Locate the cell with the specified text and output its [x, y] center coordinate. 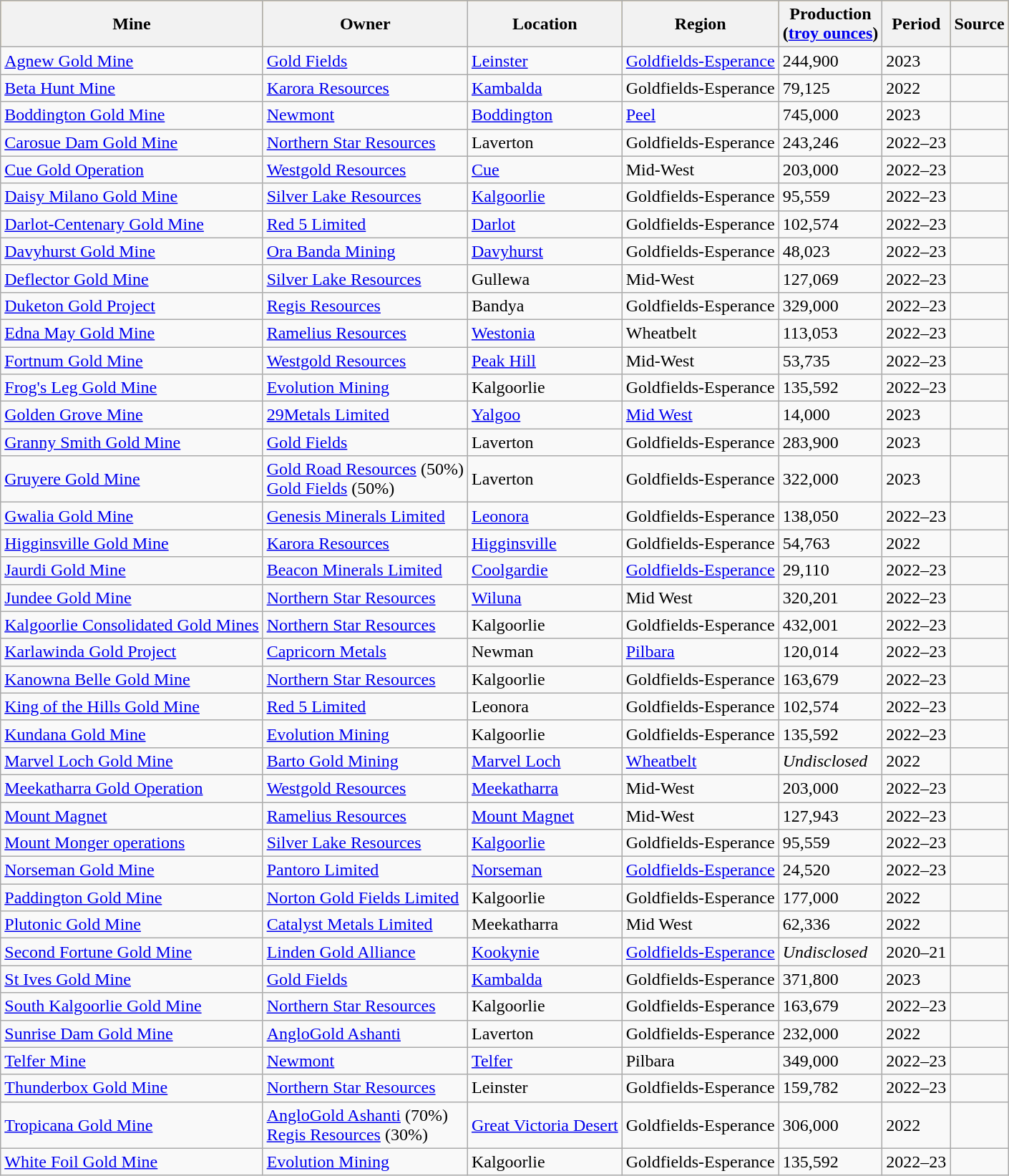
Marvel Loch [545, 761]
Gwalia Gold Mine [132, 516]
Barto Gold Mining [365, 761]
Boddington [545, 115]
120,014 [830, 652]
Davyhurst Gold Mine [132, 251]
29Metals Limited [365, 415]
Capricorn Metals [365, 652]
Beta Hunt Mine [132, 88]
283,900 [830, 442]
177,000 [830, 898]
Plutonic Gold Mine [132, 925]
Owner [365, 24]
62,336 [830, 925]
Coolgardie [545, 570]
306,000 [830, 1125]
Newman [545, 652]
Norton Gold Fields Limited [365, 898]
Telfer Mine [132, 1061]
Pantoro Limited [365, 870]
Period [916, 24]
King of the Hills Gold Mine [132, 706]
St Ives Gold Mine [132, 979]
Frog's Leg Gold Mine [132, 388]
Regis Resources [365, 306]
2020–21 [916, 952]
Davyhurst [545, 251]
48,023 [830, 251]
Region [700, 24]
Daisy Milano Gold Mine [132, 197]
Darlot-Centenary Gold Mine [132, 224]
Paddington Gold Mine [132, 898]
Great Victoria Desert [545, 1125]
Boddington Gold Mine [132, 115]
53,735 [830, 360]
Kanowna Belle Gold Mine [132, 679]
Kundana Gold Mine [132, 734]
322,000 [830, 480]
Second Fortune Gold Mine [132, 952]
Beacon Minerals Limited [365, 570]
243,246 [830, 142]
Meekatharra Gold Operation [132, 788]
Production(troy ounces) [830, 24]
Gruyere Gold Mine [132, 480]
54,763 [830, 543]
Cue Gold Operation [132, 170]
AngloGold Ashanti [365, 1034]
159,782 [830, 1088]
29,110 [830, 570]
Agnew Gold Mine [132, 61]
Karlawinda Gold Project [132, 652]
Higginsville [545, 543]
79,125 [830, 88]
Peak Hill [545, 360]
Wiluna [545, 598]
127,943 [830, 815]
Westonia [545, 333]
Gullewa [545, 278]
Jaurdi Gold Mine [132, 570]
Edna May Gold Mine [132, 333]
Mine [132, 24]
Cue [545, 170]
Granny Smith Gold Mine [132, 442]
244,900 [830, 61]
AngloGold Ashanti (70%)Regis Resources (30%) [365, 1125]
Yalgoo [545, 415]
Genesis Minerals Limited [365, 516]
Linden Gold Alliance [365, 952]
Location [545, 24]
745,000 [830, 115]
Golden Grove Mine [132, 415]
Gold Road Resources (50%)Gold Fields (50%) [365, 480]
Peel [700, 115]
South Kalgoorlie Gold Mine [132, 1006]
Norseman Gold Mine [132, 870]
Catalyst Metals Limited [365, 925]
Carosue Dam Gold Mine [132, 142]
Mount Monger operations [132, 843]
14,000 [830, 415]
Sunrise Dam Gold Mine [132, 1034]
Deflector Gold Mine [132, 278]
Ora Banda Mining [365, 251]
Fortnum Gold Mine [132, 360]
Source [979, 24]
127,069 [830, 278]
232,000 [830, 1034]
Marvel Loch Gold Mine [132, 761]
Kookynie [545, 952]
320,201 [830, 598]
Tropicana Gold Mine [132, 1125]
Bandya [545, 306]
Telfer [545, 1061]
Higginsville Gold Mine [132, 543]
White Foil Gold Mine [132, 1162]
432,001 [830, 625]
113,053 [830, 333]
24,520 [830, 870]
Darlot [545, 224]
371,800 [830, 979]
Norseman [545, 870]
349,000 [830, 1061]
Duketon Gold Project [132, 306]
Thunderbox Gold Mine [132, 1088]
329,000 [830, 306]
Kalgoorlie Consolidated Gold Mines [132, 625]
138,050 [830, 516]
Jundee Gold Mine [132, 598]
